Scan for the cell matching the given text and deliver its [X, Y] coordinate at center. 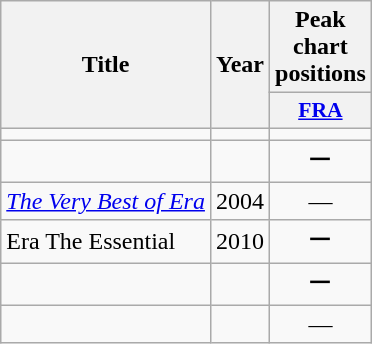
2010 [240, 242]
2004 [240, 201]
Era The Essential [106, 242]
Title [106, 65]
Peak chart positions [321, 47]
FRA [321, 111]
The Very Best of Era [106, 201]
Year [240, 65]
